Determine the (x, y) coordinate at the center of the cell enclosing the given text.  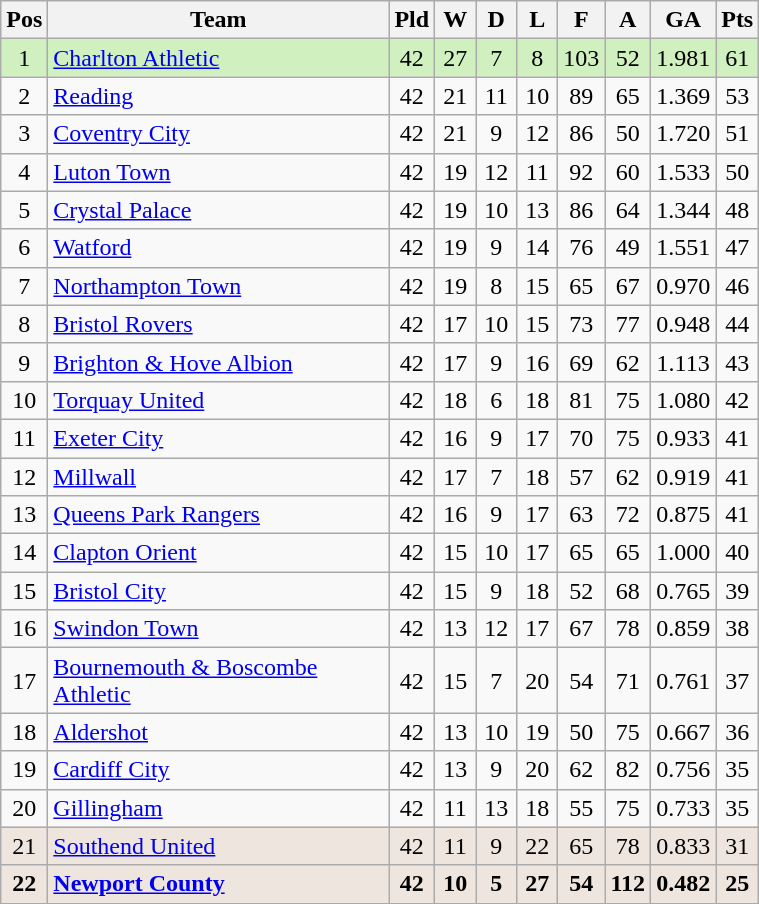
36 (738, 732)
Pts (738, 20)
60 (628, 172)
43 (738, 362)
1.369 (684, 96)
64 (628, 210)
Bournemouth & Boscombe Athletic (218, 680)
55 (582, 808)
0.765 (684, 591)
69 (582, 362)
40 (738, 553)
Newport County (218, 884)
61 (738, 58)
Southend United (218, 846)
1.344 (684, 210)
Watford (218, 248)
4 (24, 172)
53 (738, 96)
72 (628, 515)
51 (738, 134)
1.080 (684, 400)
47 (738, 248)
Bristol Rovers (218, 324)
0.756 (684, 770)
Millwall (218, 477)
82 (628, 770)
Swindon Town (218, 629)
1.533 (684, 172)
48 (738, 210)
0.970 (684, 286)
Torquay United (218, 400)
1.720 (684, 134)
70 (582, 438)
71 (628, 680)
25 (738, 884)
0.733 (684, 808)
W (456, 20)
103 (582, 58)
Northampton Town (218, 286)
0.667 (684, 732)
57 (582, 477)
49 (628, 248)
F (582, 20)
46 (738, 286)
31 (738, 846)
A (628, 20)
Luton Town (218, 172)
Coventry City (218, 134)
GA (684, 20)
3 (24, 134)
37 (738, 680)
39 (738, 591)
0.875 (684, 515)
Gillingham (218, 808)
77 (628, 324)
Pld (412, 20)
Charlton Athletic (218, 58)
1.000 (684, 553)
0.833 (684, 846)
0.859 (684, 629)
68 (628, 591)
92 (582, 172)
1.981 (684, 58)
76 (582, 248)
Crystal Palace (218, 210)
63 (582, 515)
Team (218, 20)
0.933 (684, 438)
D (496, 20)
1 (24, 58)
Exeter City (218, 438)
73 (582, 324)
Brighton & Hove Albion (218, 362)
0.948 (684, 324)
Pos (24, 20)
89 (582, 96)
44 (738, 324)
81 (582, 400)
1.113 (684, 362)
Queens Park Rangers (218, 515)
Clapton Orient (218, 553)
0.919 (684, 477)
1.551 (684, 248)
112 (628, 884)
2 (24, 96)
Reading (218, 96)
0.761 (684, 680)
Aldershot (218, 732)
L (538, 20)
Bristol City (218, 591)
0.482 (684, 884)
38 (738, 629)
Cardiff City (218, 770)
